Extract the (X, Y) coordinate from the center of the cell holding the provided text.  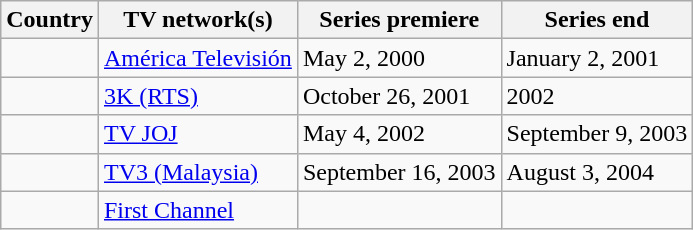
October 26, 2001 (399, 96)
TV network(s) (198, 20)
September 16, 2003 (399, 172)
January 2, 2001 (597, 58)
TV JOJ (198, 134)
August 3, 2004 (597, 172)
América Televisión (198, 58)
September 9, 2003 (597, 134)
Country (50, 20)
TV3 (Malaysia) (198, 172)
May 4, 2002 (399, 134)
Series end (597, 20)
2002 (597, 96)
Series premiere (399, 20)
First Channel (198, 210)
3K (RTS) (198, 96)
May 2, 2000 (399, 58)
